From the cell containing the given text, extract its center point as [X, Y] coordinate. 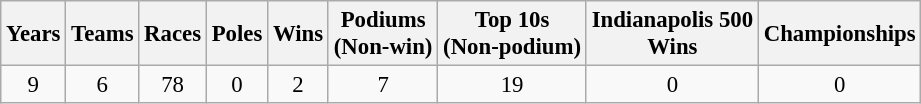
19 [512, 85]
Teams [102, 34]
Top 10s(Non-podium) [512, 34]
Years [34, 34]
2 [298, 85]
6 [102, 85]
Wins [298, 34]
Indianapolis 500Wins [672, 34]
Championships [840, 34]
Podiums(Non-win) [382, 34]
78 [173, 85]
Poles [236, 34]
Races [173, 34]
7 [382, 85]
9 [34, 85]
